Pinpoint the cell where the given text exists, returning its [x, y] midpoint coordinate. 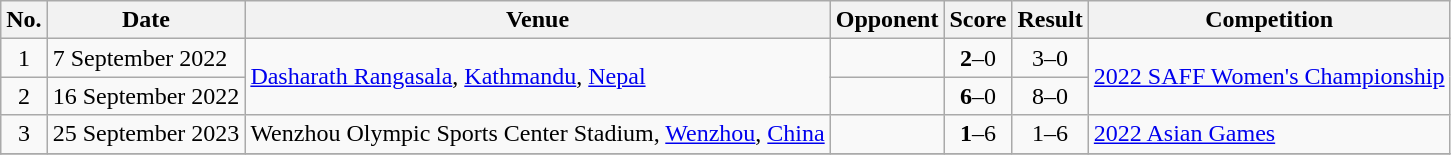
3–0 [1050, 58]
Date [146, 20]
2022 SAFF Women's Championship [1269, 77]
Wenzhou Olympic Sports Center Stadium, Wenzhou, China [538, 134]
25 September 2023 [146, 134]
2 [24, 96]
Score [978, 20]
Venue [538, 20]
2022 Asian Games [1269, 134]
Result [1050, 20]
1 [24, 58]
6–0 [978, 96]
2–0 [978, 58]
16 September 2022 [146, 96]
8–0 [1050, 96]
Opponent [887, 20]
3 [24, 134]
Competition [1269, 20]
7 September 2022 [146, 58]
Dasharath Rangasala, Kathmandu, Nepal [538, 77]
No. [24, 20]
